Find where the given text appears and provide that cell's center as [x, y] coordinate. 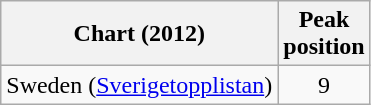
9 [324, 85]
Chart (2012) [140, 34]
Sweden (Sverigetopplistan) [140, 85]
Peakposition [324, 34]
